For the text-containing cell, return its midpoint in (X, Y) coordinate format. 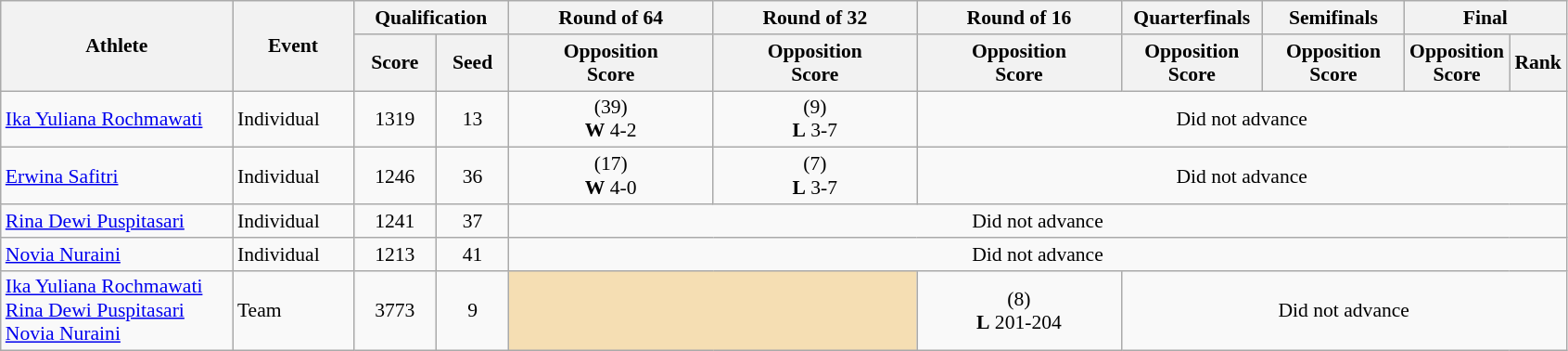
Score (395, 63)
13 (473, 119)
Semifinals (1333, 18)
Rank (1537, 63)
(9)L 3-7 (815, 119)
1319 (395, 119)
Event (293, 46)
Ika Yuliana RochmawatiRina Dewi PuspitasariNovia Nuraini (117, 310)
Rina Dewi Puspitasari (117, 221)
(17)W 4-0 (611, 176)
Round of 16 (1019, 18)
Novia Nuraini (117, 254)
1241 (395, 221)
36 (473, 176)
37 (473, 221)
9 (473, 310)
Team (293, 310)
Round of 64 (611, 18)
1246 (395, 176)
41 (473, 254)
3773 (395, 310)
Quarterfinals (1192, 18)
Ika Yuliana Rochmawati (117, 119)
(7)L 3-7 (815, 176)
Seed (473, 63)
Erwina Safitri (117, 176)
Round of 32 (815, 18)
(8)L 201-204 (1019, 310)
Final (1485, 18)
Athlete (117, 46)
(39)W 4-2 (611, 119)
Qualification (431, 18)
1213 (395, 254)
